Return the [X, Y] coordinate for the center point of the cell that contains the specified text.  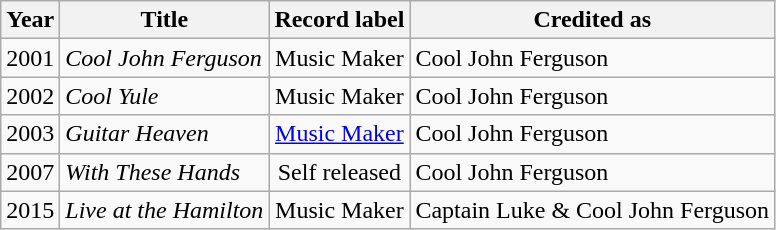
Record label [340, 20]
2002 [30, 96]
2015 [30, 210]
Live at the Hamilton [164, 210]
2001 [30, 58]
2007 [30, 172]
With These Hands [164, 172]
Year [30, 20]
Title [164, 20]
Credited as [592, 20]
Guitar Heaven [164, 134]
2003 [30, 134]
Cool Yule [164, 96]
Self released [340, 172]
Captain Luke & Cool John Ferguson [592, 210]
